Locate the cell with the specified text and output its (x, y) center coordinate. 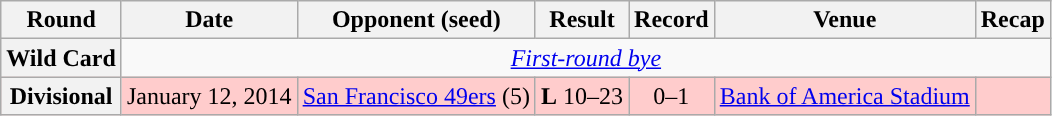
First-round bye (586, 58)
Wild Card (62, 58)
January 12, 2014 (209, 96)
L 10–23 (582, 96)
Result (582, 20)
0–1 (672, 96)
San Francisco 49ers (5) (416, 96)
Venue (844, 20)
Record (672, 20)
Bank of America Stadium (844, 96)
Round (62, 20)
Date (209, 20)
Divisional (62, 96)
Opponent (seed) (416, 20)
Recap (1012, 20)
